For the text-containing cell, return its midpoint in (x, y) coordinate format. 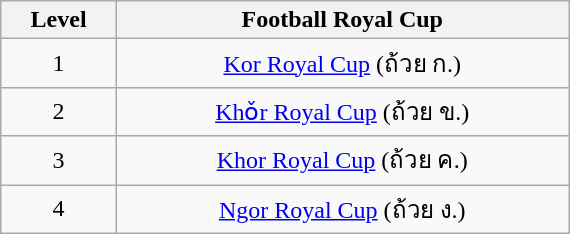
Kor Royal Cup (ถ้วย ก.) (342, 64)
Khor Royal Cup (ถ้วย ค.) (342, 160)
Level (58, 20)
4 (58, 208)
2 (58, 112)
Khǒr Royal Cup (ถ้วย ข.) (342, 112)
Football Royal Cup (342, 20)
1 (58, 64)
Ngor Royal Cup (ถ้วย ง.) (342, 208)
3 (58, 160)
